Output the [x, y] coordinate of the center of the cell containing the given text.  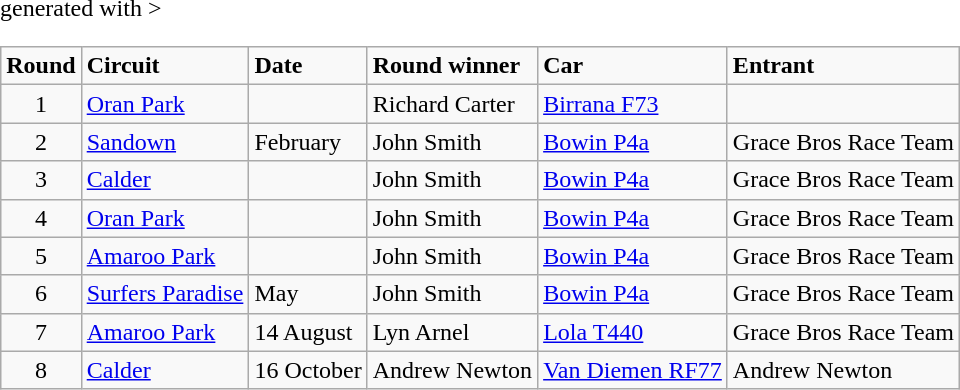
Birrana F73 [633, 104]
Car [633, 66]
Richard Carter [452, 104]
Date [308, 66]
Round winner [452, 66]
May [308, 294]
6 [41, 294]
Entrant [843, 66]
Van Diemen RF77 [633, 370]
Lyn Arnel [452, 332]
5 [41, 256]
14 August [308, 332]
Lola T440 [633, 332]
1 [41, 104]
16 October [308, 370]
Sandown [165, 142]
2 [41, 142]
8 [41, 370]
3 [41, 180]
7 [41, 332]
4 [41, 218]
Round [41, 66]
Surfers Paradise [165, 294]
February [308, 142]
Circuit [165, 66]
